Capture the cell that displays the provided text and extract its (X, Y) central coordinate. 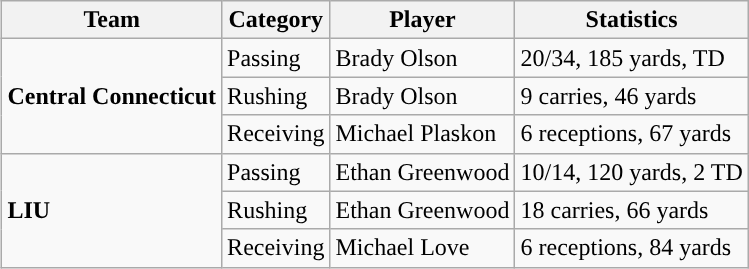
6 receptions, 67 yards (632, 134)
Category (276, 20)
6 receptions, 84 yards (632, 248)
LIU (112, 210)
18 carries, 66 yards (632, 210)
Team (112, 20)
20/34, 185 yards, TD (632, 58)
Michael Love (422, 248)
Player (422, 20)
9 carries, 46 yards (632, 96)
Michael Plaskon (422, 134)
10/14, 120 yards, 2 TD (632, 172)
Statistics (632, 20)
Central Connecticut (112, 96)
